Provide the (X, Y) coordinate of the cell's center where the given text is located.  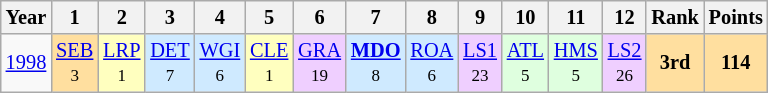
6 (320, 17)
1 (74, 17)
ATL5 (526, 63)
5 (269, 17)
Rank (674, 17)
GRA19 (320, 63)
7 (376, 17)
3 (170, 17)
SEB3 (74, 63)
LRP1 (122, 63)
Points (736, 17)
114 (736, 63)
HMS5 (576, 63)
LS123 (480, 63)
4 (220, 17)
9 (480, 17)
11 (576, 17)
CLE1 (269, 63)
Year (26, 17)
12 (625, 17)
8 (432, 17)
1998 (26, 63)
ROA6 (432, 63)
MDO8 (376, 63)
LS226 (625, 63)
10 (526, 17)
DET7 (170, 63)
3rd (674, 63)
2 (122, 17)
WGI6 (220, 63)
